Find where the given text appears and provide that cell's center as [x, y] coordinate. 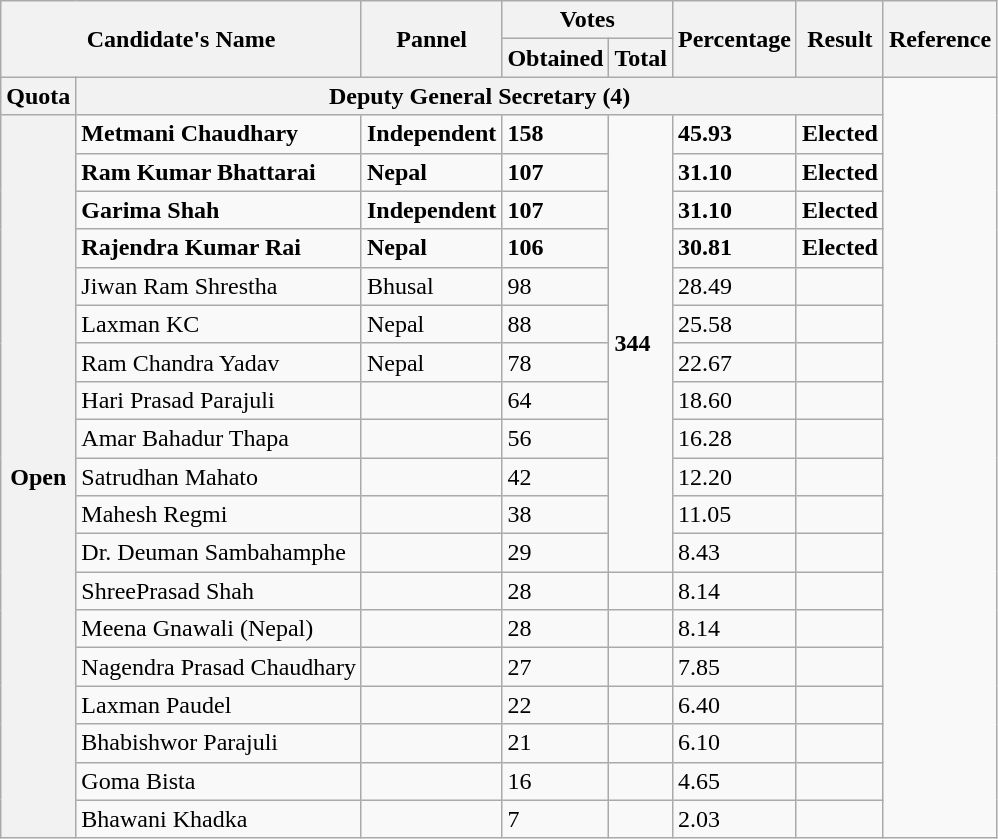
30.81 [735, 248]
11.05 [735, 515]
106 [556, 248]
Deputy General Secretary (4) [480, 96]
Satrudhan Mahato [219, 477]
Obtained [556, 58]
Mahesh Regmi [219, 515]
Laxman Paudel [219, 705]
Reference [940, 39]
Percentage [735, 39]
Nagendra Prasad Chaudhary [219, 667]
Hari Prasad Parajuli [219, 400]
4.65 [735, 781]
16 [556, 781]
Ram Kumar Bhattarai [219, 172]
22 [556, 705]
Quota [38, 96]
Jiwan Ram Shrestha [219, 286]
Open [38, 476]
28.49 [735, 286]
21 [556, 743]
7.85 [735, 667]
27 [556, 667]
Bhawani Khadka [219, 819]
12.20 [735, 477]
Bhabishwor Parajuli [219, 743]
98 [556, 286]
38 [556, 515]
Bhusal [431, 286]
Candidate's Name [182, 39]
Rajendra Kumar Rai [219, 248]
Ram Chandra Yadav [219, 362]
2.03 [735, 819]
158 [556, 134]
6.40 [735, 705]
18.60 [735, 400]
Amar Bahadur Thapa [219, 438]
Meena Gnawali (Nepal) [219, 629]
22.67 [735, 362]
Dr. Deuman Sambahamphe [219, 553]
Metmani Chaudhary [219, 134]
ShreePrasad Shah [219, 591]
6.10 [735, 743]
Result [840, 39]
64 [556, 400]
8.43 [735, 553]
42 [556, 477]
25.58 [735, 324]
344 [641, 344]
29 [556, 553]
Goma Bista [219, 781]
Votes [588, 20]
7 [556, 819]
Pannel [431, 39]
56 [556, 438]
78 [556, 362]
88 [556, 324]
Total [641, 58]
45.93 [735, 134]
Laxman KC [219, 324]
16.28 [735, 438]
Garima Shah [219, 210]
